Detect which cell encompasses the target text, then output its (x, y) center coordinate. 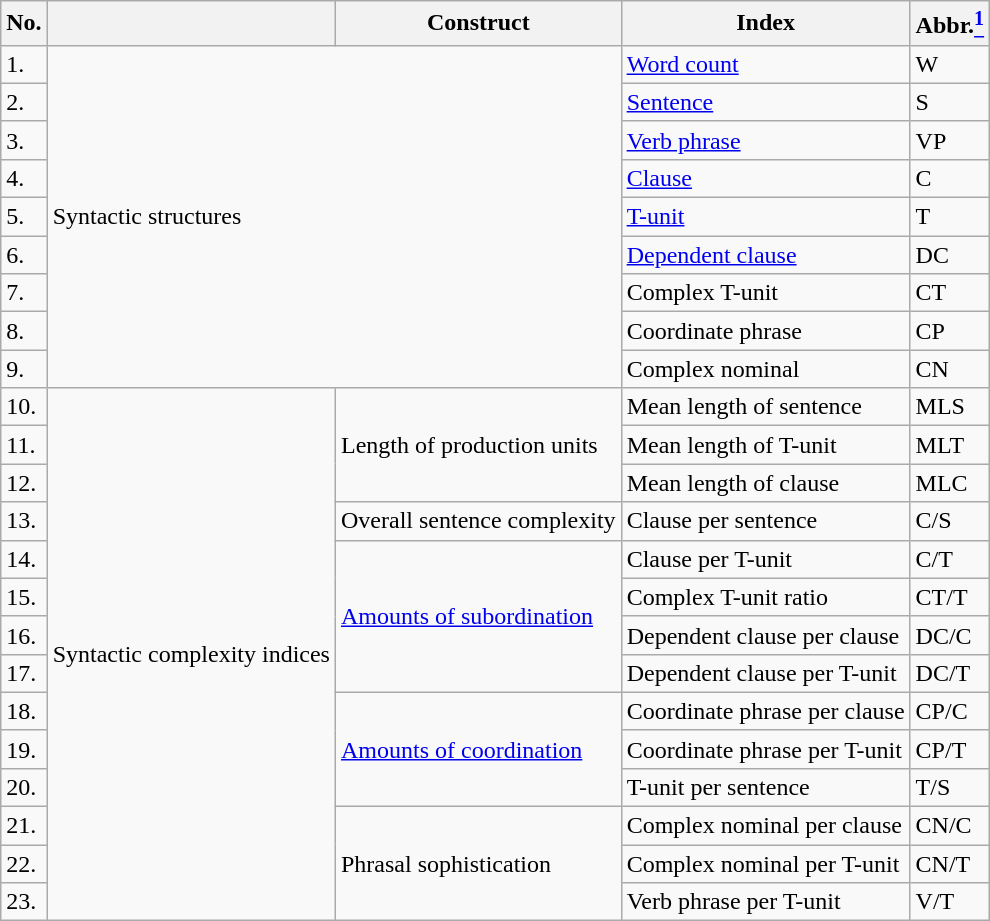
Word count (766, 64)
22. (24, 864)
9. (24, 369)
7. (24, 293)
CN (950, 369)
Mean length of T-unit (766, 445)
Verb phrase (766, 140)
17. (24, 673)
CT/T (950, 597)
3. (24, 140)
CP/C (950, 711)
CN/C (950, 826)
CP/T (950, 749)
19. (24, 749)
13. (24, 521)
CN/T (950, 864)
Complex nominal per T-unit (766, 864)
2. (24, 102)
C/T (950, 559)
Construct (478, 24)
Coordinate phrase (766, 331)
Overall sentence complexity (478, 521)
Coordinate phrase per T-unit (766, 749)
V/T (950, 902)
Syntactic complexity indices (191, 654)
C (950, 178)
10. (24, 407)
Complex T-unit (766, 293)
No. (24, 24)
Complex T-unit ratio (766, 597)
Coordinate phrase per clause (766, 711)
T/S (950, 787)
Dependent clause (766, 255)
Amounts of subordination (478, 616)
Clause (766, 178)
1. (24, 64)
20. (24, 787)
S (950, 102)
DC/C (950, 635)
CP (950, 331)
DC (950, 255)
Syntactic structures (334, 216)
Phrasal sophistication (478, 864)
4. (24, 178)
VP (950, 140)
16. (24, 635)
DC/T (950, 673)
6. (24, 255)
Dependent clause per T-unit (766, 673)
T-unit per sentence (766, 787)
8. (24, 331)
Index (766, 24)
Mean length of clause (766, 483)
12. (24, 483)
Verb phrase per T-unit (766, 902)
14. (24, 559)
15. (24, 597)
23. (24, 902)
MLS (950, 407)
Abbr.1 (950, 24)
Clause per T-unit (766, 559)
Clause per sentence (766, 521)
Amounts of coordination (478, 749)
MLC (950, 483)
CT (950, 293)
5. (24, 217)
MLT (950, 445)
T-unit (766, 217)
C/S (950, 521)
Mean length of sentence (766, 407)
11. (24, 445)
Complex nominal (766, 369)
T (950, 217)
Dependent clause per clause (766, 635)
18. (24, 711)
Length of production units (478, 445)
21. (24, 826)
Sentence (766, 102)
Complex nominal per clause (766, 826)
W (950, 64)
